Output the (x, y) coordinate of the center of the cell containing the given text.  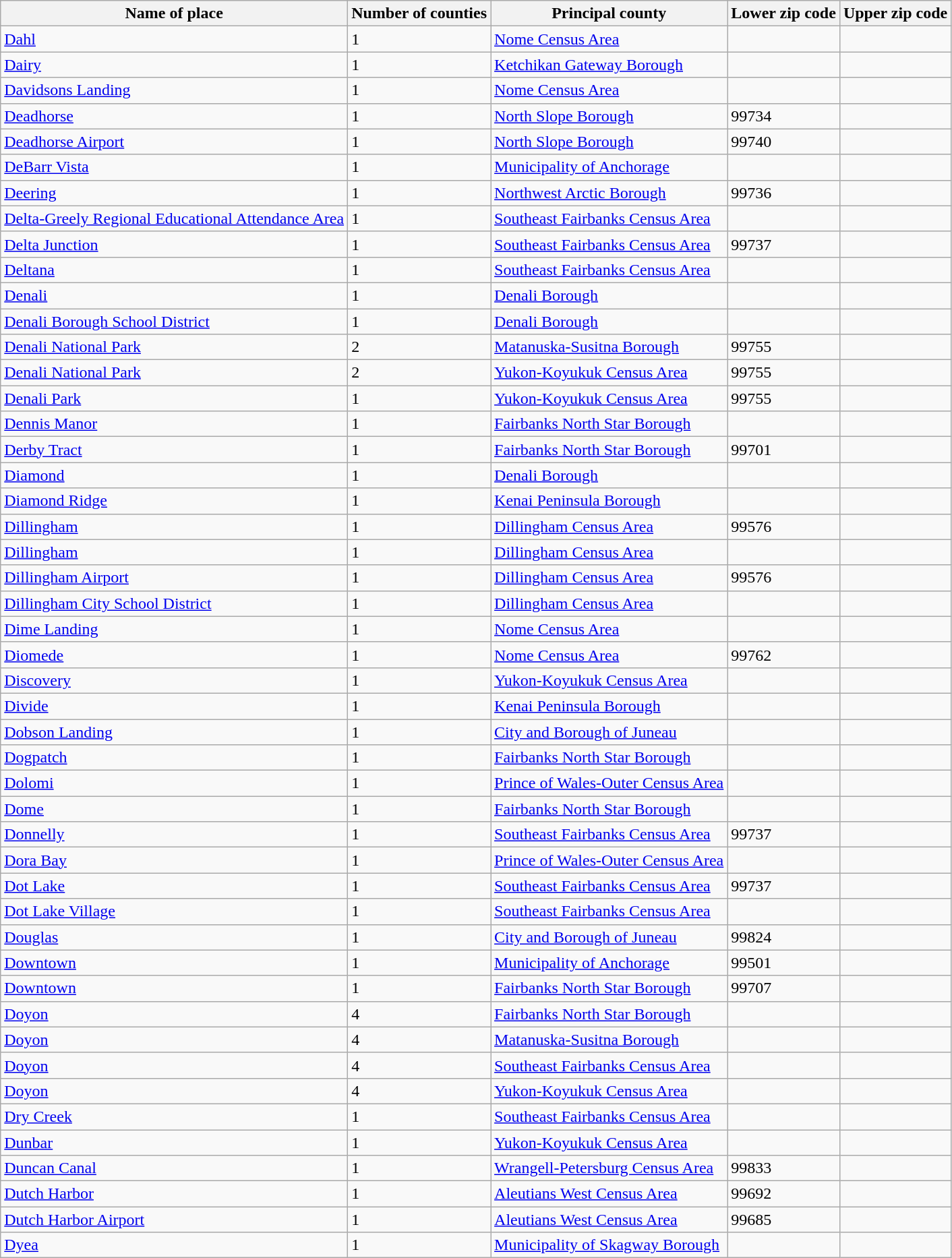
99701 (783, 450)
Denali Park (174, 398)
99736 (783, 193)
99734 (783, 116)
Dobson Landing (174, 731)
Duncan Canal (174, 1168)
Diamond (174, 475)
99692 (783, 1194)
Wrangell-Petersburg Census Area (609, 1168)
Municipality of Skagway Borough (609, 1245)
Lower zip code (783, 13)
Northwest Arctic Borough (609, 193)
Diamond Ridge (174, 501)
Upper zip code (895, 13)
99707 (783, 988)
Diomede (174, 655)
Ketchikan Gateway Borough (609, 65)
Deadhorse (174, 116)
Delta Junction (174, 244)
Dutch Harbor (174, 1194)
Dahl (174, 39)
Donnelly (174, 835)
Dora Bay (174, 860)
DeBarr Vista (174, 167)
Discovery (174, 680)
Dunbar (174, 1143)
Dairy (174, 65)
Dillingham Airport (174, 578)
99833 (783, 1168)
Dome (174, 809)
Deltana (174, 270)
Deadhorse Airport (174, 142)
Principal county (609, 13)
99740 (783, 142)
Dime Landing (174, 629)
Dolomi (174, 783)
99824 (783, 937)
Dillingham City School District (174, 603)
99501 (783, 963)
Dogpatch (174, 758)
99685 (783, 1220)
Dennis Manor (174, 424)
Denali (174, 295)
Davidsons Landing (174, 90)
Name of place (174, 13)
Douglas (174, 937)
Dot Lake (174, 886)
Deering (174, 193)
Dot Lake Village (174, 911)
Denali Borough School District (174, 322)
99762 (783, 655)
Number of counties (419, 13)
Dutch Harbor Airport (174, 1220)
Derby Tract (174, 450)
Dry Creek (174, 1116)
Divide (174, 706)
Dyea (174, 1245)
Delta-Greely Regional Educational Attendance Area (174, 218)
